Output the (X, Y) coordinate of the center of the cell containing the given text.  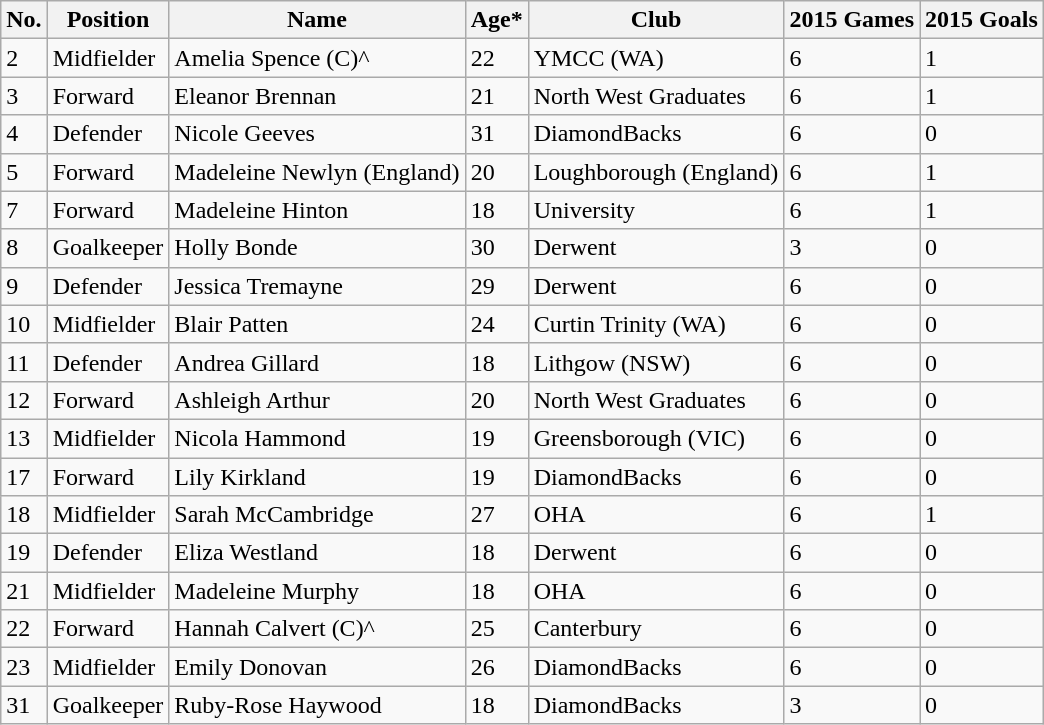
Age* (496, 20)
2 (24, 58)
Jessica Tremayne (317, 286)
29 (496, 286)
Ruby-Rose Haywood (317, 705)
23 (24, 667)
25 (496, 629)
10 (24, 324)
Eleanor Brennan (317, 96)
27 (496, 515)
17 (24, 477)
30 (496, 248)
Holly Bonde (317, 248)
12 (24, 400)
Nicola Hammond (317, 438)
24 (496, 324)
2015 Games (852, 20)
Greensborough (VIC) (656, 438)
Madeleine Hinton (317, 210)
Nicole Geeves (317, 134)
2015 Goals (982, 20)
Name (317, 20)
Eliza Westland (317, 553)
9 (24, 286)
Curtin Trinity (WA) (656, 324)
Sarah McCambridge (317, 515)
Loughborough (England) (656, 172)
Lily Kirkland (317, 477)
Club (656, 20)
No. (24, 20)
Madeleine Murphy (317, 591)
11 (24, 362)
Emily Donovan (317, 667)
Position (108, 20)
7 (24, 210)
Ashleigh Arthur (317, 400)
Amelia Spence (C)^ (317, 58)
Lithgow (NSW) (656, 362)
Andrea Gillard (317, 362)
13 (24, 438)
Madeleine Newlyn (England) (317, 172)
Hannah Calvert (C)^ (317, 629)
5 (24, 172)
YMCC (WA) (656, 58)
8 (24, 248)
Canterbury (656, 629)
University (656, 210)
26 (496, 667)
4 (24, 134)
Blair Patten (317, 324)
